Return [X, Y] of the center of cell containing provided text 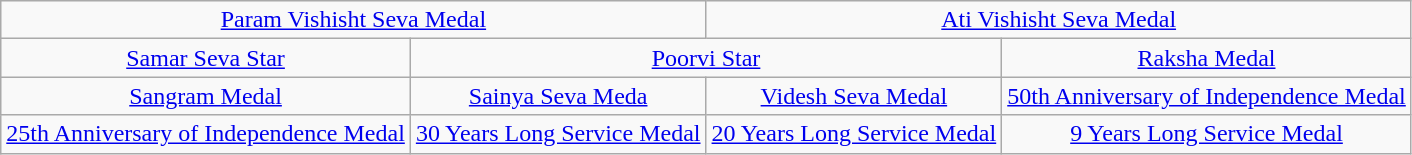
Videsh Seva Medal [854, 96]
25th Anniversary of Independence Medal [206, 134]
50th Anniversary of Independence Medal [1207, 96]
Poorvi Star [706, 58]
Ati Vishisht Seva Medal [1058, 20]
Raksha Medal [1207, 58]
30 Years Long Service Medal [558, 134]
9 Years Long Service Medal [1207, 134]
Samar Seva Star [206, 58]
20 Years Long Service Medal [854, 134]
Sangram Medal [206, 96]
Sainya Seva Meda [558, 96]
Param Vishisht Seva Medal [354, 20]
